Determine the (x, y) coordinate at the center of the cell enclosing the given text.  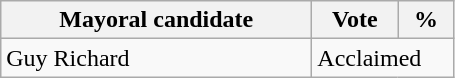
Acclaimed (383, 58)
Vote (355, 20)
Mayoral candidate (156, 20)
% (426, 20)
Guy Richard (156, 58)
